Scan for the cell matching the given text and deliver its [X, Y] coordinate at center. 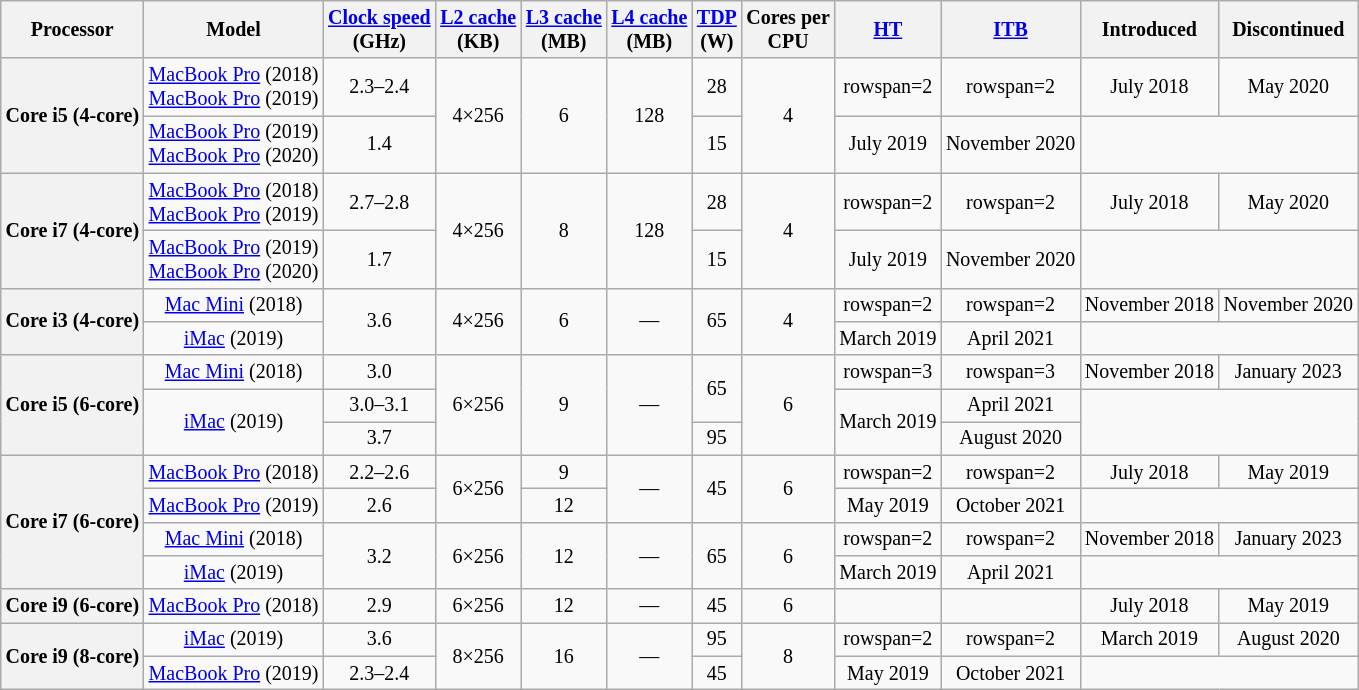
Core i7 (6-core) [72, 523]
Core i9 (6-core) [72, 606]
Core i5 (4-core) [72, 116]
Core i7 (4-core) [72, 230]
1.4 [379, 144]
HT [888, 30]
2.9 [379, 606]
1.7 [379, 260]
8×256 [478, 656]
Discontinued [1288, 30]
L3 cache(MB) [564, 30]
TDP(W) [716, 30]
3.0–3.1 [379, 406]
L4 cache(MB) [650, 30]
2.6 [379, 506]
Model [234, 30]
L2 cache(KB) [478, 30]
2.7–2.8 [379, 202]
Cores perCPU [788, 30]
Core i5 (6-core) [72, 405]
Core i3 (4-core) [72, 322]
Core i9 (8-core) [72, 656]
ITB [1010, 30]
2.2–2.6 [379, 472]
3.7 [379, 438]
Introduced [1150, 30]
Processor [72, 30]
3.2 [379, 556]
3.0 [379, 372]
Clock speed(GHz) [379, 30]
16 [564, 656]
